Find where the given text appears and provide that cell's center as (X, Y) coordinate. 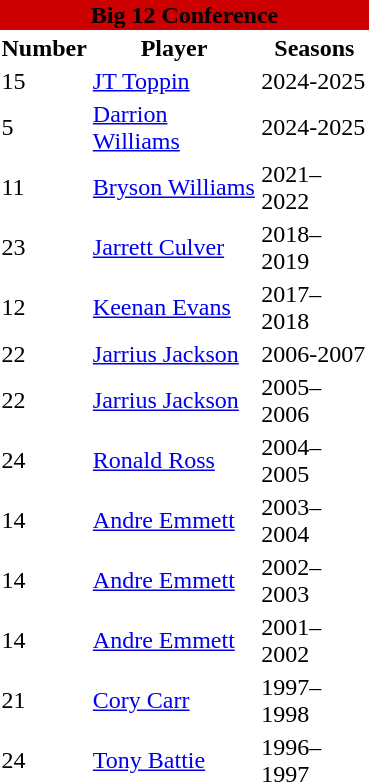
5 (44, 128)
2021–2022 (314, 188)
2004–2005 (314, 460)
21 (44, 700)
1997–1998 (314, 700)
12 (44, 308)
2002–2003 (314, 580)
Keenan Evans (174, 308)
Darrion Williams (174, 128)
2003–2004 (314, 520)
Ronald Ross (174, 460)
2018–2019 (314, 248)
2006-2007 (314, 354)
2005–2006 (314, 400)
Seasons (314, 48)
Player (174, 48)
Bryson Williams (174, 188)
2017–2018 (314, 308)
JT Toppin (174, 81)
Number (44, 48)
Cory Carr (174, 700)
2001–2002 (314, 640)
Jarrett Culver (174, 248)
23 (44, 248)
24 (44, 460)
Big 12 Conference (184, 15)
15 (44, 81)
11 (44, 188)
